Extract the (x, y) coordinate from the center of the cell holding the provided text.  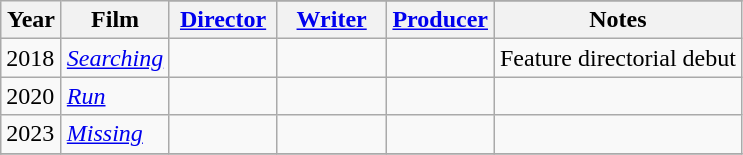
Run (114, 96)
Writer (332, 20)
Notes (618, 20)
2020 (32, 96)
2023 (32, 134)
Feature directorial debut (618, 58)
Searching (114, 58)
Producer (440, 20)
Year (32, 20)
Film (114, 20)
Director (224, 20)
Missing (114, 134)
2018 (32, 58)
